Return (X, Y) of the center of cell containing provided text 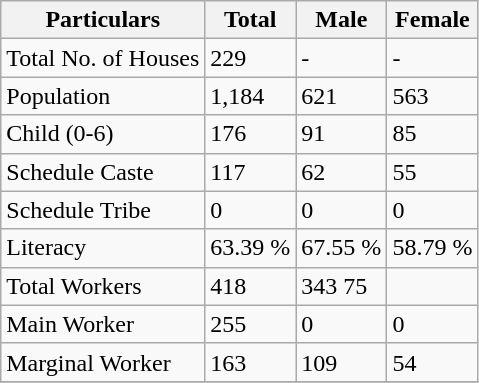
Schedule Tribe (103, 210)
1,184 (250, 96)
176 (250, 134)
58.79 % (432, 248)
Female (432, 20)
343 75 (342, 286)
54 (432, 362)
109 (342, 362)
255 (250, 324)
Population (103, 96)
Total Workers (103, 286)
Literacy (103, 248)
418 (250, 286)
Marginal Worker (103, 362)
85 (432, 134)
163 (250, 362)
91 (342, 134)
55 (432, 172)
67.55 % (342, 248)
Particulars (103, 20)
Schedule Caste (103, 172)
Total No. of Houses (103, 58)
Child (0-6) (103, 134)
621 (342, 96)
63.39 % (250, 248)
62 (342, 172)
Main Worker (103, 324)
Total (250, 20)
229 (250, 58)
563 (432, 96)
Male (342, 20)
117 (250, 172)
